Search for the cell housing the specified text and yield its [x, y] center coordinate. 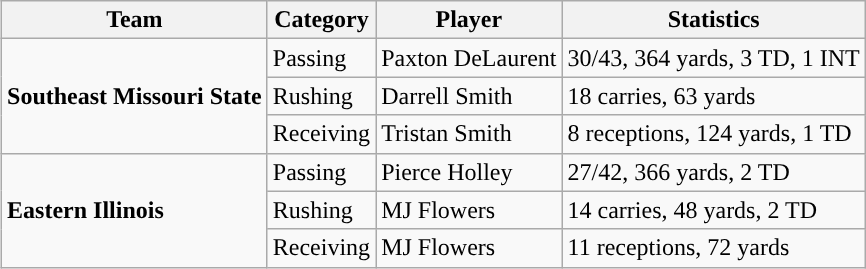
14 carries, 48 yards, 2 TD [714, 210]
Southeast Missouri State [135, 96]
Paxton DeLaurent [469, 58]
18 carries, 63 yards [714, 96]
Tristan Smith [469, 134]
Player [469, 20]
Team [135, 20]
30/43, 364 yards, 3 TD, 1 INT [714, 58]
11 receptions, 72 yards [714, 248]
Statistics [714, 20]
Darrell Smith [469, 96]
Pierce Holley [469, 172]
Category [321, 20]
27/42, 366 yards, 2 TD [714, 172]
Eastern Illinois [135, 210]
8 receptions, 124 yards, 1 TD [714, 134]
